For the text-containing cell, return its midpoint in (x, y) coordinate format. 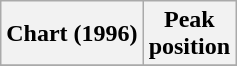
Peakposition (189, 34)
Chart (1996) (72, 34)
